Scan for the cell matching the given text and deliver its [x, y] coordinate at center. 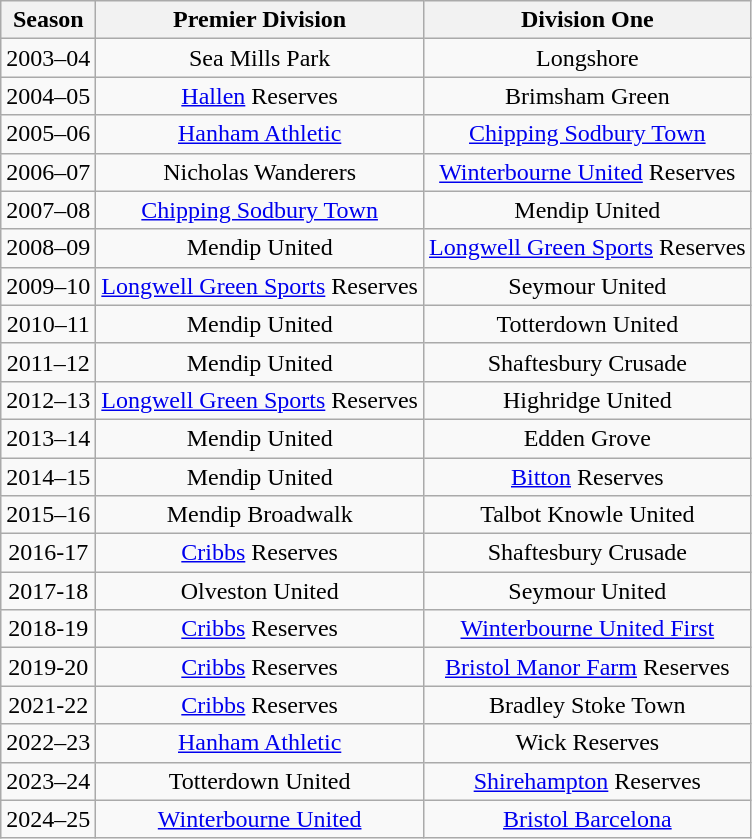
2016-17 [48, 553]
2021-22 [48, 705]
2024–25 [48, 819]
Winterbourne United First [587, 629]
2007–08 [48, 210]
2013–14 [48, 438]
2018-19 [48, 629]
2011–12 [48, 362]
2019-20 [48, 667]
Premier Division [260, 20]
Division One [587, 20]
2004–05 [48, 96]
Bristol Barcelona [587, 819]
Olveston United [260, 591]
Highridge United [587, 400]
Winterbourne United [260, 819]
Bitton Reserves [587, 477]
Bristol Manor Farm Reserves [587, 667]
Winterbourne United Reserves [587, 172]
2010–11 [48, 324]
2022–23 [48, 743]
2009–10 [48, 286]
2014–15 [48, 477]
Brimsham Green [587, 96]
Longshore [587, 58]
Edden Grove [587, 438]
2006–07 [48, 172]
2012–13 [48, 400]
2017-18 [48, 591]
Wick Reserves [587, 743]
2005–06 [48, 134]
Sea Mills Park [260, 58]
Season [48, 20]
2008–09 [48, 248]
Mendip Broadwalk [260, 515]
Bradley Stoke Town [587, 705]
Nicholas Wanderers [260, 172]
2023–24 [48, 781]
Hallen Reserves [260, 96]
Talbot Knowle United [587, 515]
Shirehampton Reserves [587, 781]
2003–04 [48, 58]
2015–16 [48, 515]
